Find where the given text appears and provide that cell's center as (x, y) coordinate. 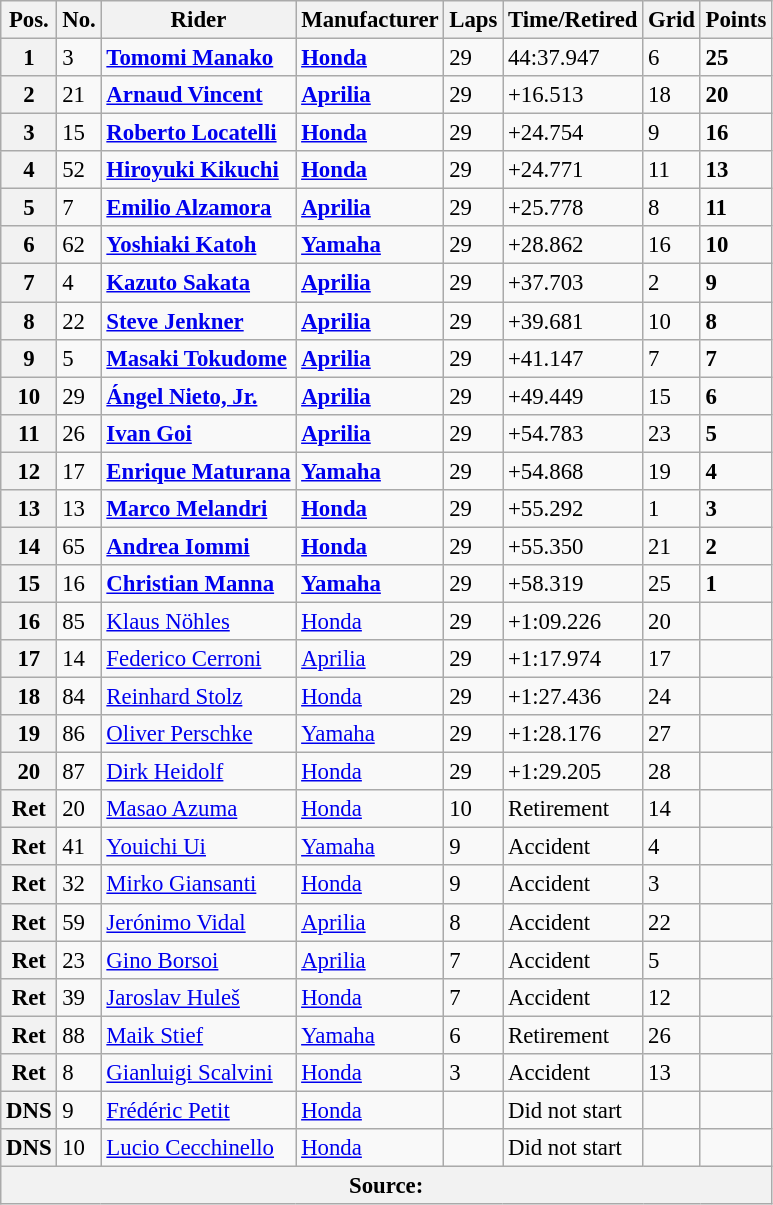
+16.513 (573, 95)
27 (672, 734)
Jerónimo Vidal (198, 922)
+58.319 (573, 584)
Ivan Goi (198, 433)
Gino Borsoi (198, 960)
65 (79, 546)
Hiroyuki Kikuchi (198, 170)
Tomomi Manako (198, 58)
Reinhard Stolz (198, 697)
Maik Stief (198, 1035)
Manufacturer (370, 20)
Ángel Nieto, Jr. (198, 396)
Arnaud Vincent (198, 95)
Jaroslav Huleš (198, 997)
Yoshiaki Katoh (198, 245)
Andrea Iommi (198, 546)
Marco Melandri (198, 509)
88 (79, 1035)
Emilio Alzamora (198, 208)
+25.778 (573, 208)
Federico Cerroni (198, 659)
86 (79, 734)
Points (736, 20)
44:37.947 (573, 58)
Gianluigi Scalvini (198, 1073)
62 (79, 245)
Pos. (29, 20)
Laps (474, 20)
Steve Jenkner (198, 321)
59 (79, 922)
87 (79, 772)
+54.868 (573, 471)
Source: (386, 1185)
+39.681 (573, 321)
Christian Manna (198, 584)
Roberto Locatelli (198, 133)
+24.754 (573, 133)
Klaus Nöhles (198, 621)
+41.147 (573, 358)
41 (79, 847)
Dirk Heidolf (198, 772)
+54.783 (573, 433)
85 (79, 621)
Oliver Perschke (198, 734)
52 (79, 170)
24 (672, 697)
No. (79, 20)
+1:09.226 (573, 621)
+1:17.974 (573, 659)
Masaki Tokudome (198, 358)
Youichi Ui (198, 847)
+1:28.176 (573, 734)
Time/Retired (573, 20)
+55.292 (573, 509)
84 (79, 697)
+37.703 (573, 283)
Grid (672, 20)
Masao Azuma (198, 809)
+55.350 (573, 546)
+49.449 (573, 396)
+1:29.205 (573, 772)
39 (79, 997)
+1:27.436 (573, 697)
Lucio Cecchinello (198, 1148)
Frédéric Petit (198, 1110)
Kazuto Sakata (198, 283)
32 (79, 885)
Rider (198, 20)
Mirko Giansanti (198, 885)
Enrique Maturana (198, 471)
28 (672, 772)
+24.771 (573, 170)
+28.862 (573, 245)
